Pinpoint the cell where the given text exists, returning its [x, y] midpoint coordinate. 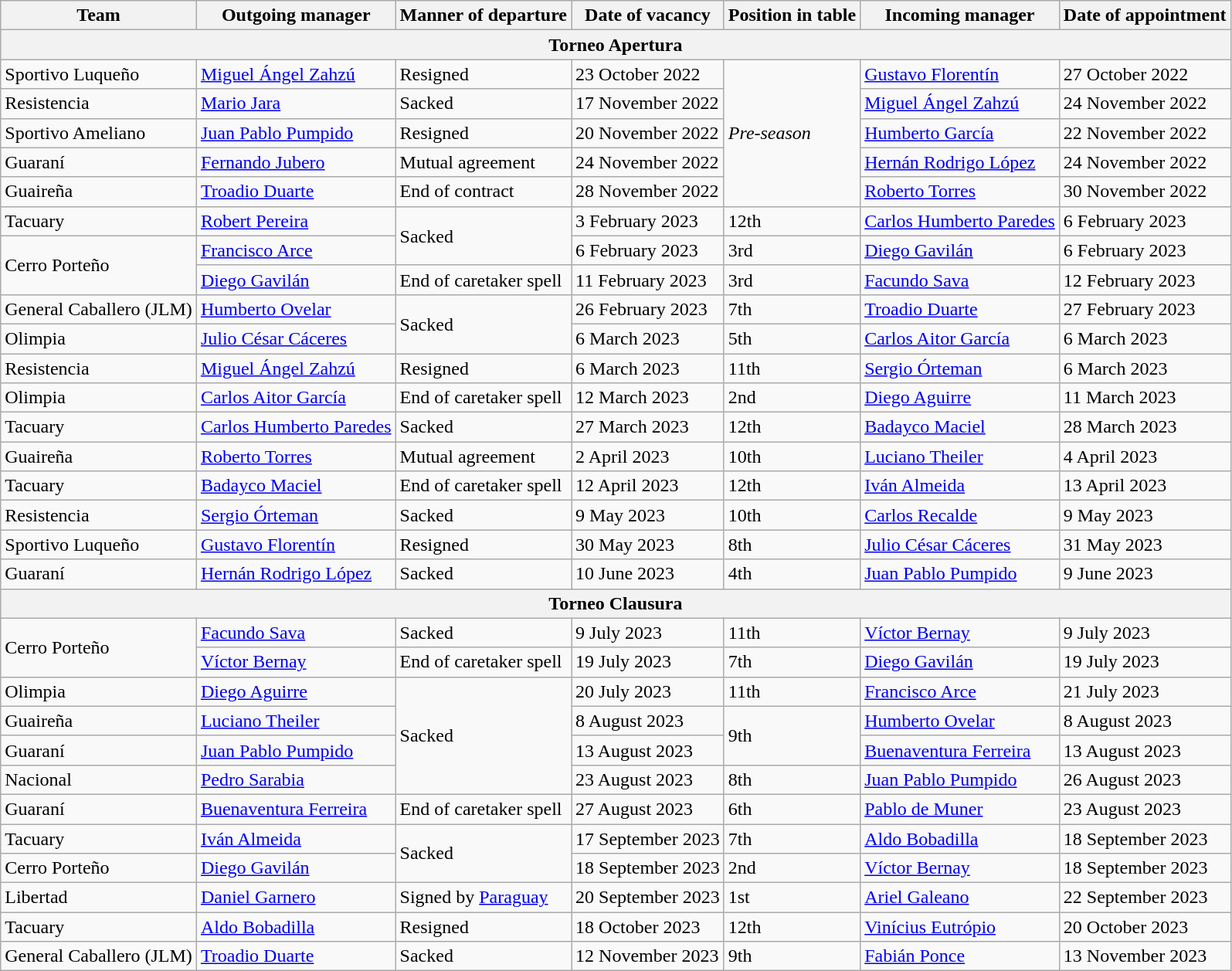
Nacional [99, 779]
Daniel Garnero [296, 898]
10 June 2023 [648, 574]
Outgoing manager [296, 15]
30 November 2022 [1145, 192]
Pre-season [792, 133]
17 September 2023 [648, 838]
Pablo de Muner [960, 809]
27 August 2023 [648, 809]
Humberto García [960, 133]
12 February 2023 [1145, 280]
28 November 2022 [648, 192]
21 July 2023 [1145, 691]
Date of vacancy [648, 15]
Team [99, 15]
20 October 2023 [1145, 927]
Fabián Ponce [960, 956]
Signed by Paraguay [484, 898]
Torneo Clausura [616, 603]
26 February 2023 [648, 309]
Date of appointment [1145, 15]
13 April 2023 [1145, 486]
1st [792, 898]
26 August 2023 [1145, 779]
11 February 2023 [648, 280]
6th [792, 809]
13 November 2023 [1145, 956]
End of contract [484, 192]
18 October 2023 [648, 927]
27 February 2023 [1145, 309]
Incoming manager [960, 15]
5th [792, 338]
30 May 2023 [648, 545]
Position in table [792, 15]
12 April 2023 [648, 486]
Ariel Galeano [960, 898]
27 March 2023 [648, 427]
12 November 2023 [648, 956]
4 April 2023 [1145, 457]
11 March 2023 [1145, 398]
Vinícius Eutrópio [960, 927]
22 November 2022 [1145, 133]
20 September 2023 [648, 898]
Libertad [99, 898]
3 February 2023 [648, 221]
23 October 2022 [648, 74]
20 November 2022 [648, 133]
Manner of departure [484, 15]
2 April 2023 [648, 457]
Sportivo Ameliano [99, 133]
Carlos Recalde [960, 515]
Torneo Apertura [616, 45]
Fernando Jubero [296, 162]
4th [792, 574]
9 June 2023 [1145, 574]
27 October 2022 [1145, 74]
17 November 2022 [648, 104]
Robert Pereira [296, 221]
Pedro Sarabia [296, 779]
31 May 2023 [1145, 545]
Mario Jara [296, 104]
22 September 2023 [1145, 898]
12 March 2023 [648, 398]
20 July 2023 [648, 691]
28 March 2023 [1145, 427]
